Return (x, y) of the center of cell containing provided text 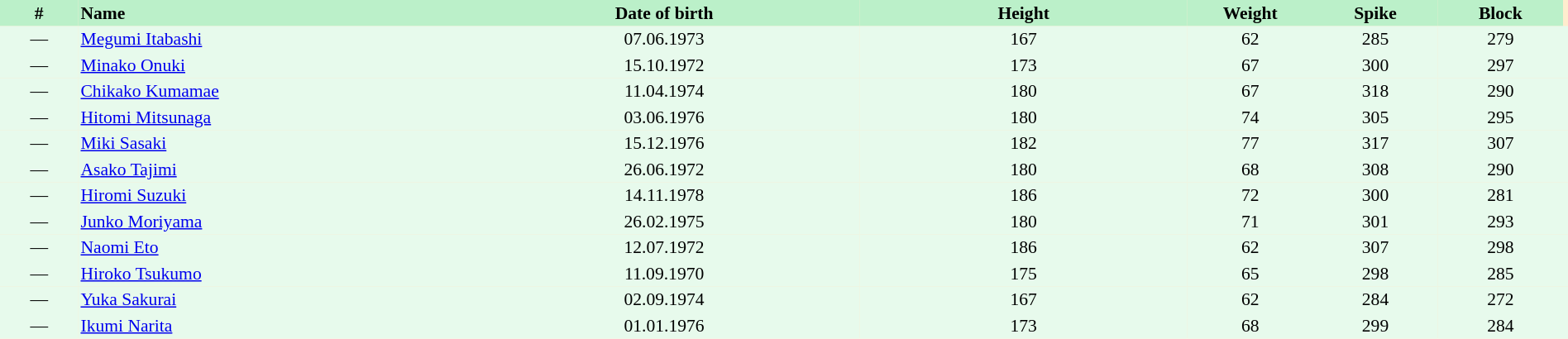
175 (1024, 274)
12.07.1972 (664, 248)
Chikako Kumamae (273, 91)
11.04.1974 (664, 91)
Megumi Itabashi (273, 40)
Naomi Eto (273, 248)
26.02.1975 (664, 222)
Name (273, 13)
281 (1500, 195)
# (39, 13)
Height (1024, 13)
Ikumi Narita (273, 326)
65 (1250, 274)
07.06.1973 (664, 40)
Hiromi Suzuki (273, 195)
74 (1250, 117)
72 (1250, 195)
318 (1374, 91)
Asako Tajimi (273, 169)
293 (1500, 222)
02.09.1974 (664, 299)
Block (1500, 13)
279 (1500, 40)
299 (1374, 326)
14.11.1978 (664, 195)
Date of birth (664, 13)
301 (1374, 222)
Weight (1250, 13)
15.12.1976 (664, 144)
295 (1500, 117)
77 (1250, 144)
Spike (1374, 13)
11.09.1970 (664, 274)
317 (1374, 144)
Hiroko Tsukumo (273, 274)
182 (1024, 144)
01.01.1976 (664, 326)
71 (1250, 222)
Minako Onuki (273, 65)
308 (1374, 169)
Junko Moriyama (273, 222)
26.06.1972 (664, 169)
Hitomi Mitsunaga (273, 117)
03.06.1976 (664, 117)
305 (1374, 117)
Miki Sasaki (273, 144)
272 (1500, 299)
297 (1500, 65)
15.10.1972 (664, 65)
Yuka Sakurai (273, 299)
